Scan for the cell matching the given text and deliver its (x, y) coordinate at center. 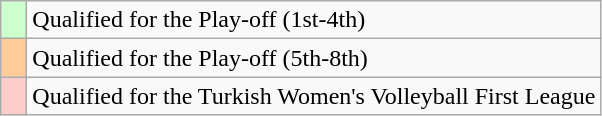
Qualified for the Play-off (1st-4th) (314, 20)
Qualified for the Play-off (5th-8th) (314, 58)
Qualified for the Turkish Women's Volleyball First League (314, 96)
